From the cell containing the given text, extract its center point as (X, Y) coordinate. 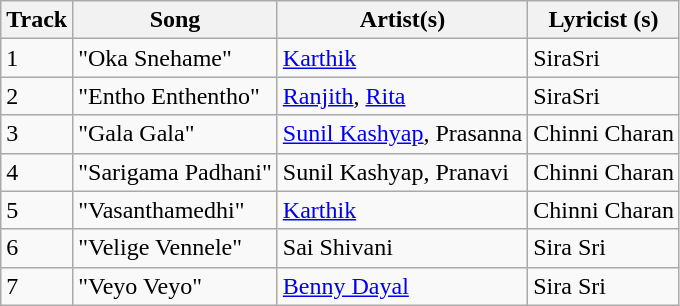
5 (37, 210)
Benny Dayal (402, 286)
Track (37, 20)
"Gala Gala" (176, 134)
"Veyo Veyo" (176, 286)
Sai Shivani (402, 248)
6 (37, 248)
Lyricist (s) (604, 20)
Artist(s) (402, 20)
Song (176, 20)
2 (37, 96)
Sunil Kashyap, Prasanna (402, 134)
"Sarigama Padhani" (176, 172)
1 (37, 58)
"Entho Enthentho" (176, 96)
"Oka Snehame" (176, 58)
3 (37, 134)
7 (37, 286)
Ranjith, Rita (402, 96)
"Vasanthamedhi" (176, 210)
Sunil Kashyap, Pranavi (402, 172)
"Velige Vennele" (176, 248)
4 (37, 172)
